Search for the cell housing the specified text and yield its (X, Y) center coordinate. 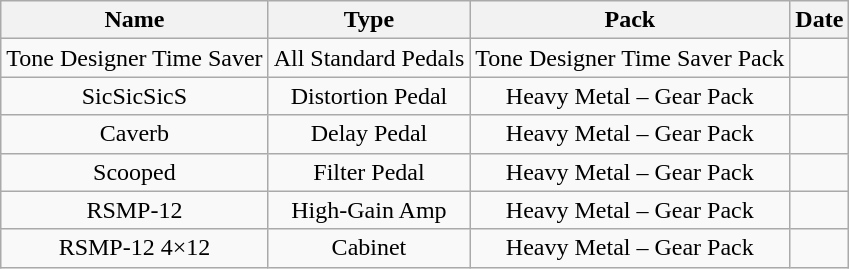
RSMP-12 (134, 210)
Type (369, 20)
Filter Pedal (369, 172)
Cabinet (369, 248)
Distortion Pedal (369, 96)
Delay Pedal (369, 134)
Date (820, 20)
Name (134, 20)
All Standard Pedals (369, 58)
RSMP-12 4×12 (134, 248)
Tone Designer Time Saver Pack (630, 58)
Scooped (134, 172)
Pack (630, 20)
Tone Designer Time Saver (134, 58)
High-Gain Amp (369, 210)
SicSicSicS (134, 96)
Caverb (134, 134)
